Extract the [x, y] coordinate from the center of the cell holding the provided text.  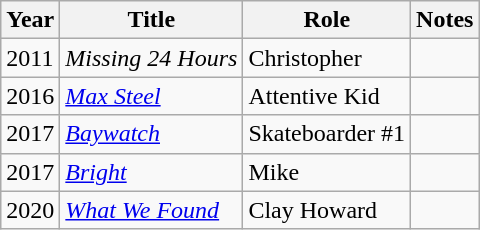
Skateboarder #1 [327, 134]
Baywatch [152, 134]
2011 [30, 58]
Year [30, 20]
What We Found [152, 210]
Title [152, 20]
2016 [30, 96]
2020 [30, 210]
Max Steel [152, 96]
Missing 24 Hours [152, 58]
Clay Howard [327, 210]
Role [327, 20]
Bright [152, 172]
Notes [445, 20]
Christopher [327, 58]
Attentive Kid [327, 96]
Mike [327, 172]
